From the cell containing the given text, extract its center point as [x, y] coordinate. 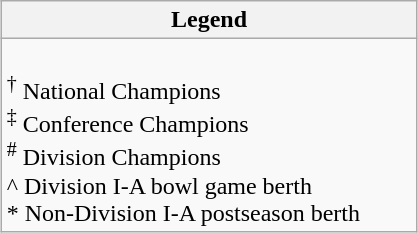
† National Champions ‡ Conference Champions # Division Champions ^ Division I-A bowl game berth * Non-Division I-A postseason berth [209, 136]
Legend [209, 20]
